From the cell containing the given text, extract its center point as [x, y] coordinate. 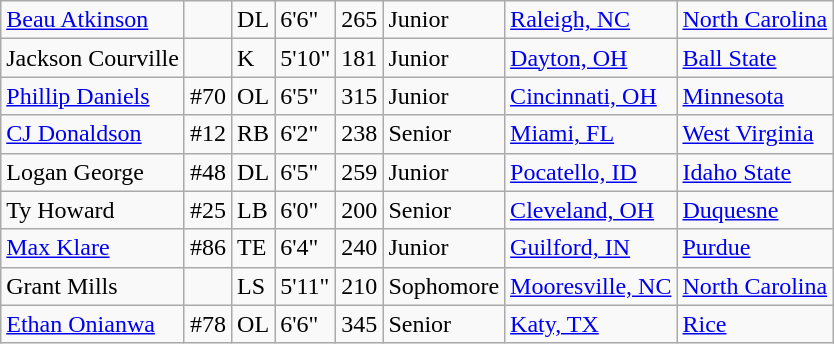
5'10" [306, 58]
TE [254, 248]
#70 [208, 96]
Guilford, IN [591, 248]
Idaho State [755, 172]
Phillip Daniels [93, 96]
#25 [208, 210]
Mooresville, NC [591, 286]
#48 [208, 172]
Sophomore [444, 286]
Pocatello, ID [591, 172]
238 [360, 134]
West Virginia [755, 134]
RB [254, 134]
315 [360, 96]
Minnesota [755, 96]
6'2" [306, 134]
265 [360, 20]
Ty Howard [93, 210]
Miami, FL [591, 134]
Ethan Onianwa [93, 324]
6'4" [306, 248]
#86 [208, 248]
#12 [208, 134]
Rice [755, 324]
240 [360, 248]
#78 [208, 324]
6'0" [306, 210]
Purdue [755, 248]
Ball State [755, 58]
Cincinnati, OH [591, 96]
259 [360, 172]
Cleveland, OH [591, 210]
210 [360, 286]
200 [360, 210]
Duquesne [755, 210]
Katy, TX [591, 324]
5'11" [306, 286]
CJ Donaldson [93, 134]
K [254, 58]
Logan George [93, 172]
Raleigh, NC [591, 20]
345 [360, 324]
Dayton, OH [591, 58]
Jackson Courville [93, 58]
Max Klare [93, 248]
Beau Atkinson [93, 20]
181 [360, 58]
LS [254, 286]
LB [254, 210]
Grant Mills [93, 286]
